Find where the given text appears and provide that cell's center as [X, Y] coordinate. 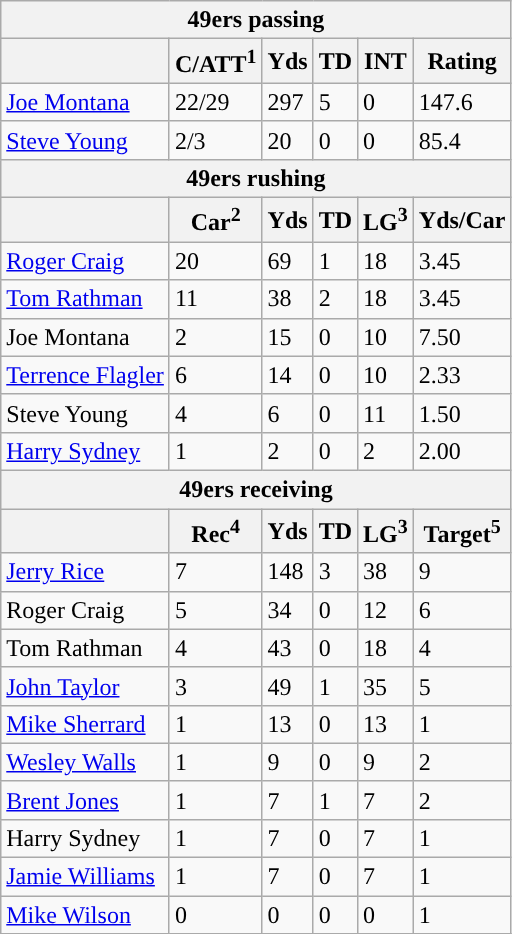
Rec4 [216, 532]
Car2 [216, 220]
Terrence Flagler [86, 375]
34 [288, 610]
Brent Jones [86, 800]
49ers passing [256, 20]
12 [386, 610]
49ers receiving [256, 489]
Mike Wilson [86, 915]
Rating [462, 62]
INT [386, 62]
John Taylor [86, 686]
Mike Sherrard [86, 724]
22/29 [216, 102]
297 [288, 102]
1.50 [462, 413]
Wesley Walls [86, 762]
49 [288, 686]
C/ATT1 [216, 62]
14 [288, 375]
147.6 [462, 102]
69 [288, 261]
49ers rushing [256, 178]
2.33 [462, 375]
7.50 [462, 337]
148 [288, 572]
15 [288, 337]
Jamie Williams [86, 877]
43 [288, 648]
2/3 [216, 140]
Jerry Rice [86, 572]
35 [386, 686]
2.00 [462, 451]
Target5 [462, 532]
Yds/Car [462, 220]
85.4 [462, 140]
